Return the [x, y] coordinate for the center point of the cell that contains the specified text.  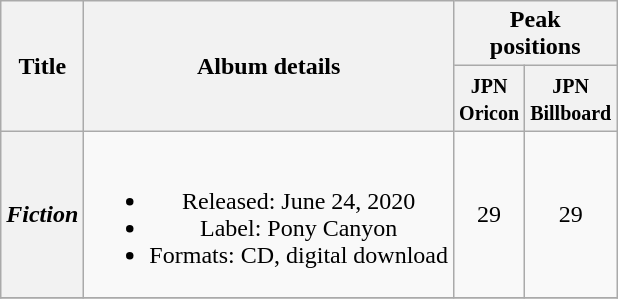
Album details [269, 66]
Peak positions [536, 34]
Fiction [42, 214]
Released: June 24, 2020Label: Pony CanyonFormats: CD, digital download [269, 214]
JPNBillboard [571, 98]
JPNOricon [490, 98]
Title [42, 66]
